From the cell containing the given text, extract its center point as (x, y) coordinate. 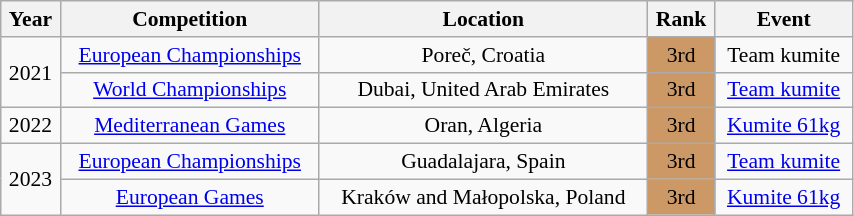
2022 (30, 126)
Competition (190, 19)
Dubai, United Arab Emirates (483, 90)
Oran, Algeria (483, 126)
World Championships (190, 90)
Event (784, 19)
Mediterranean Games (190, 126)
Poreč, Croatia (483, 55)
Rank (680, 19)
2023 (30, 180)
European Games (190, 197)
Guadalajara, Spain (483, 162)
2021 (30, 72)
Location (483, 19)
Kraków and Małopolska, Poland (483, 197)
Year (30, 19)
